Scan for the cell matching the given text and deliver its (x, y) coordinate at center. 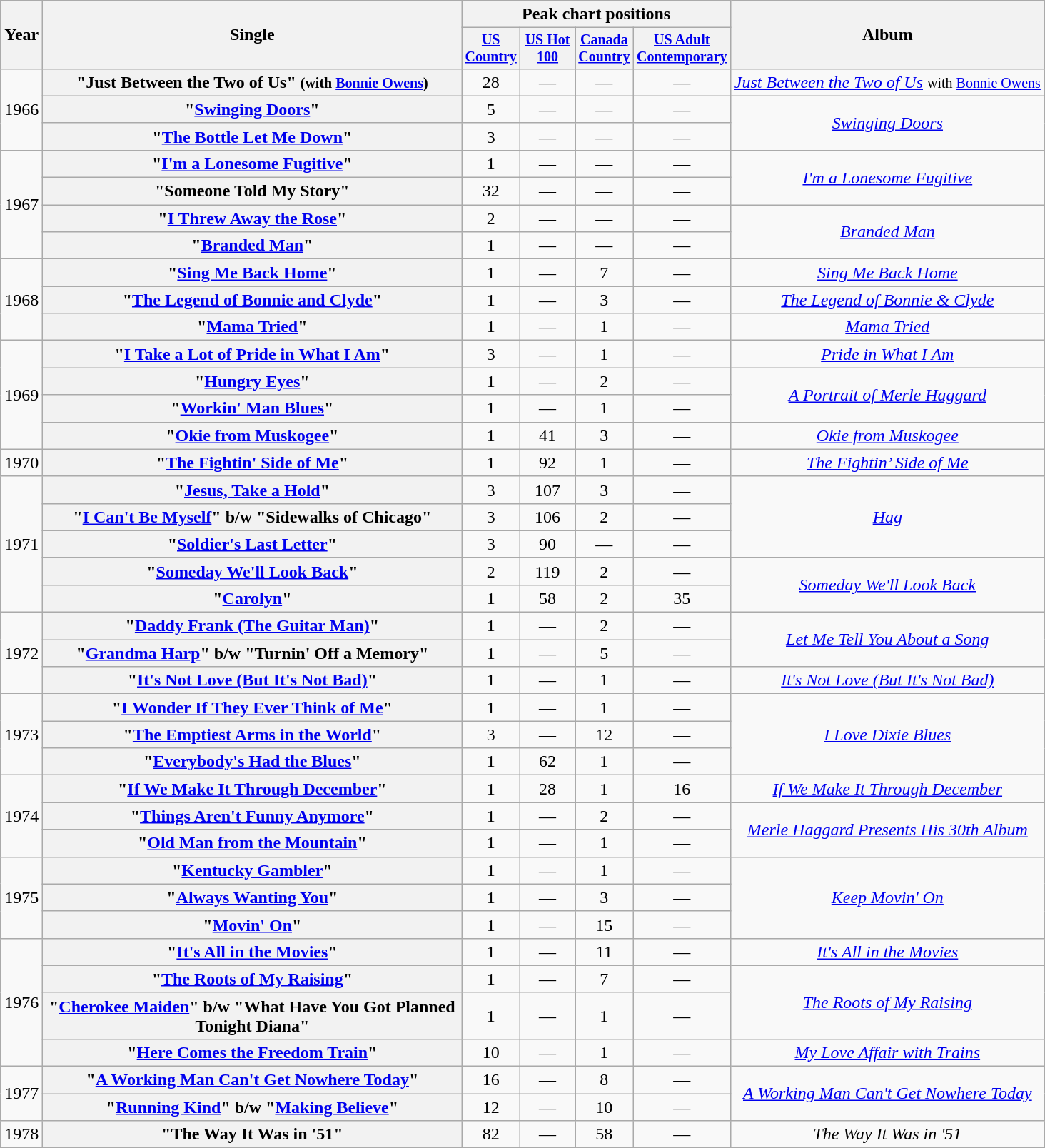
"It's Not Love (But It's Not Bad)" (253, 680)
"Swinging Doors" (253, 109)
It's Not Love (But It's Not Bad) (887, 680)
41 (548, 435)
Year (21, 35)
1970 (21, 463)
US Adult Contemporary (682, 49)
"Movin' On" (253, 925)
"Cherokee Maiden" b/w "What Have You Got Planned Tonight Diana" (253, 1015)
My Love Affair with Trains (887, 1052)
The Fightin’ Side of Me (887, 463)
106 (548, 517)
"Things Aren't Funny Anymore" (253, 816)
8 (605, 1080)
I'm a Lonesome Fugitive (887, 177)
"Mama Tried" (253, 327)
"Branded Man" (253, 246)
I Love Dixie Blues (887, 735)
"The Emptiest Arms in the World" (253, 735)
"I Wonder If They Ever Think of Me" (253, 708)
"The Way It Was in '51" (253, 1134)
The Way It Was in '51 (887, 1134)
1975 (21, 897)
"Kentucky Gambler" (253, 870)
Keep Movin' On (887, 897)
"Grandma Harp" b/w "Turnin' Off a Memory" (253, 653)
"Hungry Eyes" (253, 381)
The Legend of Bonnie & Clyde (887, 300)
Pride in What I Am (887, 354)
1972 (21, 653)
"I'm a Lonesome Fugitive" (253, 163)
1978 (21, 1134)
1973 (21, 735)
1974 (21, 816)
"Someday We'll Look Back" (253, 571)
15 (605, 925)
"Always Wanting You" (253, 897)
"If We Make It Through December" (253, 789)
"Workin' Man Blues" (253, 408)
"Okie from Muskogee" (253, 435)
Okie from Muskogee (887, 435)
"Everybody's Had the Blues" (253, 762)
35 (682, 598)
"I Can't Be Myself" b/w "Sidewalks of Chicago" (253, 517)
A Portrait of Merle Haggard (887, 395)
Single (253, 35)
Sing Me Back Home (887, 273)
"Sing Me Back Home" (253, 273)
1966 (21, 109)
"Just Between the Two of Us" (with Bonnie Owens) (253, 82)
"The Bottle Let Me Down" (253, 136)
"Running Kind" b/w "Making Believe" (253, 1107)
"Jesus, Take a Hold" (253, 490)
It's All in the Movies (887, 952)
Canada Country (605, 49)
"The Roots of My Raising" (253, 979)
"Old Man from the Mountain" (253, 843)
11 (605, 952)
1971 (21, 544)
1967 (21, 204)
US Hot 100 (548, 49)
US Country (491, 49)
"Daddy Frank (The Guitar Man)" (253, 626)
"It's All in the Movies" (253, 952)
Just Between the Two of Us with Bonnie Owens (887, 82)
"Soldier's Last Letter" (253, 544)
Someday We'll Look Back (887, 585)
"Here Comes the Freedom Train" (253, 1052)
92 (548, 463)
Peak chart positions (596, 14)
"I Take a Lot of Pride in What I Am" (253, 354)
62 (548, 762)
"I Threw Away the Rose" (253, 218)
"The Fightin' Side of Me" (253, 463)
82 (491, 1134)
The Roots of My Raising (887, 1002)
90 (548, 544)
A Working Man Can't Get Nowhere Today (887, 1094)
"A Working Man Can't Get Nowhere Today" (253, 1080)
1977 (21, 1094)
Merle Haggard Presents His 30th Album (887, 830)
119 (548, 571)
Let Me Tell You About a Song (887, 640)
"The Legend of Bonnie and Clyde" (253, 300)
1968 (21, 300)
Hag (887, 517)
Album (887, 35)
"Someone Told My Story" (253, 191)
1969 (21, 395)
1976 (21, 1002)
Mama Tried (887, 327)
Branded Man (887, 232)
"Carolyn" (253, 598)
If We Make It Through December (887, 789)
107 (548, 490)
Swinging Doors (887, 123)
32 (491, 191)
